Extract the [x, y] coordinate from the center of the cell holding the provided text.  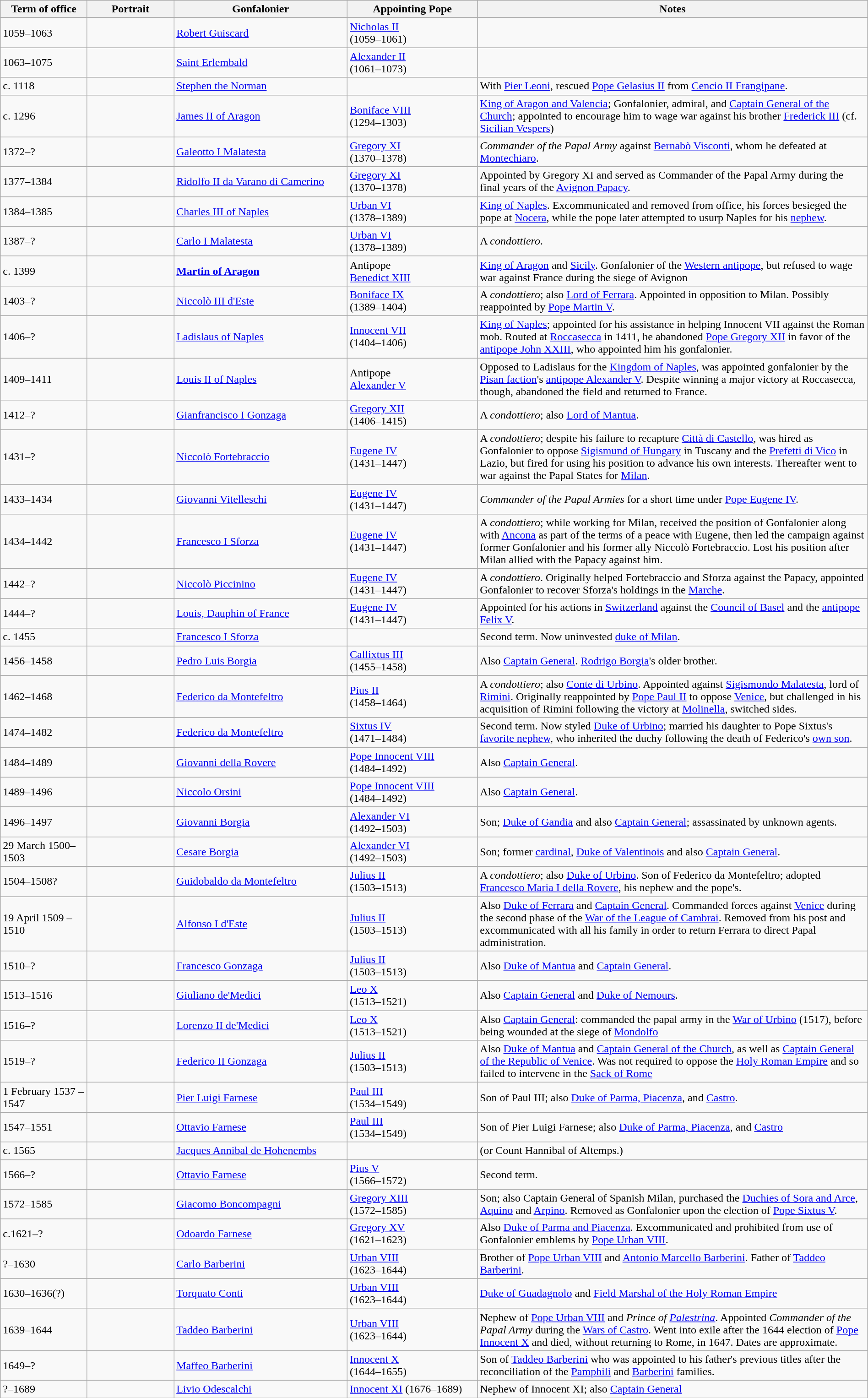
Nicholas II(1059–1061) [412, 33]
Son of Taddeo Barberini who was appointed to his father's previous titles after the reconciliation of the Pamphili and Barberini families. [673, 1365]
c. 1455 [44, 637]
A condottiero; also Lord of Mantua. [673, 415]
Son of Paul III; also Duke of Parma, Piacenza, and Castro. [673, 1097]
c. 1296 [44, 116]
1462–1468 [44, 696]
1384–1385 [44, 212]
Second term. [673, 1174]
Stephen the Norman [261, 86]
Also Captain General and Duke of Nemours. [673, 995]
1566–? [44, 1174]
Innocent X(1644–1655) [412, 1365]
Giovanni della Rovere [261, 762]
Robert Guiscard [261, 33]
Pier Luigi Farnese [261, 1097]
1372–? [44, 152]
1059–1063 [44, 33]
Duke of Guadagnolo and Field Marshal of the Holy Roman Empire [673, 1293]
1063–1075 [44, 62]
AntipopeAlexander V [412, 379]
Niccolo Orsini [261, 792]
1516–? [44, 1026]
Pius V(1566–1572) [412, 1174]
Giuliano de'Medici [261, 995]
Appointed by Gregory XI and served as Commander of the Papal Army during the final years of the Avignon Papacy. [673, 181]
Niccolò III d'Este [261, 300]
A condottiero. Originally helped Fortebraccio and Sforza against the Papacy, appointed Gonfalonier to recover Sforza's holdings in the Marche. [673, 583]
A condottiero; also Lord of Ferrara. Appointed in opposition to Milan. Possibly reappointed by Pope Martin V. [673, 300]
Carlo Barberini [261, 1264]
Appointed for his actions in Switzerland against the Council of Basel and the antipope Felix V. [673, 614]
Federico II Gonzaga [261, 1061]
1547–1551 [44, 1127]
1456–1458 [44, 660]
Also Duke of Parma and Piacenza. Excommunicated and prohibited from use of Gonfalonier emblems by Pope Urban VIII. [673, 1234]
1496–1497 [44, 821]
With Pier Leoni, rescued Pope Gelasius II from Cencio II Frangipane. [673, 86]
29 March 1500–1503 [44, 852]
Gregory XIII(1572–1585) [412, 1204]
Brother of Pope Urban VIII and Antonio Marcello Barberini. Father of Taddeo Barberini. [673, 1264]
1377–1384 [44, 181]
Pius II(1458–1464) [412, 696]
1474–1482 [44, 733]
Ladislaus of Naples [261, 337]
Niccolò Fortebraccio [261, 457]
Livio Odescalchi [261, 1389]
1403–? [44, 300]
Francesco Gonzaga [261, 966]
Commander of the Papal Armies for a short time under Pope Eugene IV. [673, 499]
1649–? [44, 1365]
Lorenzo II de'Medici [261, 1026]
1444–? [44, 614]
1484–1489 [44, 762]
Also Captain General. Rodrigo Borgia's older brother. [673, 660]
Saint Erlembald [261, 62]
Alfonso I d'Este [261, 924]
Torquato Conti [261, 1293]
19 April 1509 – 1510 [44, 924]
Charles III of Naples [261, 212]
1504–1508? [44, 881]
c. 1399 [44, 271]
Notes [673, 9]
c.1621–? [44, 1234]
Galeotto I Malatesta [261, 152]
Guidobaldo da Montefeltro [261, 881]
Cesare Borgia [261, 852]
1519–? [44, 1061]
Taddeo Barberini [261, 1329]
Niccolò Piccinino [261, 583]
Commander of the Papal Army against Bernabò Visconti, whom he defeated at Montechiaro. [673, 152]
1489–1496 [44, 792]
Nephew of Innocent XI; also Captain General [673, 1389]
Boniface IX(1389–1404) [412, 300]
Ridolfo II da Varano di Camerino [261, 181]
King of Aragon and Sicily. Gonfalonier of the Western antipope, but refused to wage war against France during the siege of Avignon [673, 271]
1572–1585 [44, 1204]
Callixtus III(1455–1458) [412, 660]
1433–1434 [44, 499]
Maffeo Barberini [261, 1365]
Portrait [130, 9]
Boniface VIII(1294–1303) [412, 116]
1406–? [44, 337]
1442–? [44, 583]
Son; Duke of Gandia and also Captain General; assassinated by unknown agents. [673, 821]
A condottiero. [673, 241]
c. 1118 [44, 86]
1639–1644 [44, 1329]
Giovanni Vitelleschi [261, 499]
Martin of Aragon [261, 271]
Giovanni Borgia [261, 821]
Louis II of Naples [261, 379]
Gianfrancisco I Gonzaga [261, 415]
Term of office [44, 9]
?–1689 [44, 1389]
?–1630 [44, 1264]
1387–? [44, 241]
Giacomo Boncompagni [261, 1204]
Innocent XI (1676–1689) [412, 1389]
Also Captain General: commanded the papal army in the War of Urbino (1517), before being wounded at the siege of Mondolfo [673, 1026]
1431–? [44, 457]
c. 1565 [44, 1151]
Sixtus IV(1471–1484) [412, 733]
1510–? [44, 966]
AntipopeBenedict XIII [412, 271]
Pedro Luis Borgia [261, 660]
(or Count Hannibal of Altemps.) [673, 1151]
Carlo I Malatesta [261, 241]
Second term. Now uninvested duke of Milan. [673, 637]
Appointing Pope [412, 9]
Son of Pier Luigi Farnese; also Duke of Parma, Piacenza, and Castro [673, 1127]
Odoardo Farnese [261, 1234]
1513–1516 [44, 995]
Son; former cardinal, Duke of Valentinois and also Captain General. [673, 852]
1409–1411 [44, 379]
1412–? [44, 415]
Gonfalonier [261, 9]
Gregory XII(1406–1415) [412, 415]
Also Duke of Mantua and Captain General. [673, 966]
A condottiero; also Duke of Urbino. Son of Federico da Montefeltro; adopted Francesco Maria I della Rovere, his nephew and the pope's. [673, 881]
Innocent VII(1404–1406) [412, 337]
1 February 1537 – 1547 [44, 1097]
Alexander II(1061–1073) [412, 62]
James II of Aragon [261, 116]
1630–1636(?) [44, 1293]
Jacques Annibal de Hohenembs [261, 1151]
1434–1442 [44, 541]
Louis, Dauphin of France [261, 614]
Gregory XV(1621–1623) [412, 1234]
